Identify which cell holds the provided text, then report its [X, Y] central coordinate. 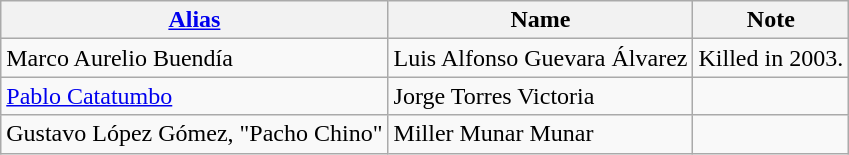
Luis Alfonso Guevara Álvarez [540, 58]
Alias [194, 20]
Gustavo López Gómez, "Pacho Chino" [194, 134]
Jorge Torres Victoria [540, 96]
Note [771, 20]
Miller Munar Munar [540, 134]
Marco Aurelio Buendía [194, 58]
Name [540, 20]
Killed in 2003. [771, 58]
Pablo Catatumbo [194, 96]
